For the text-containing cell, return its midpoint in (x, y) coordinate format. 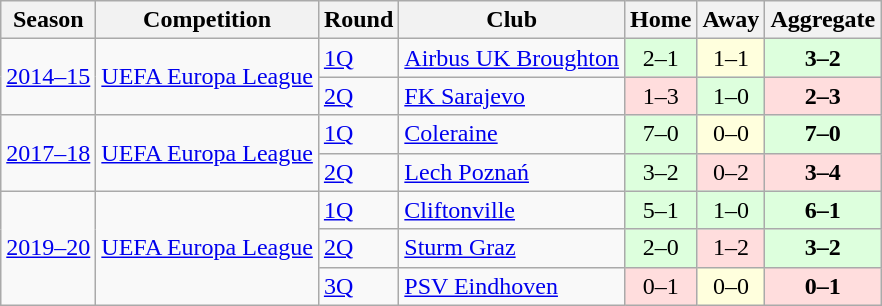
Airbus UK Broughton (512, 58)
2017–18 (48, 153)
Competition (208, 20)
Coleraine (512, 134)
Club (512, 20)
Season (48, 20)
FK Sarajevo (512, 96)
5–1 (661, 210)
PSV Eindhoven (512, 286)
3–4 (823, 172)
Home (661, 20)
1–2 (731, 248)
Round (358, 20)
Lech Poznań (512, 172)
2–1 (661, 58)
Aggregate (823, 20)
Sturm Graz (512, 248)
3Q (358, 286)
2014–15 (48, 77)
2–3 (823, 96)
6–1 (823, 210)
1–3 (661, 96)
1–1 (731, 58)
Away (731, 20)
2019–20 (48, 248)
Cliftonville (512, 210)
0–2 (731, 172)
2–0 (661, 248)
